Scan for the cell matching the given text and deliver its (x, y) coordinate at center. 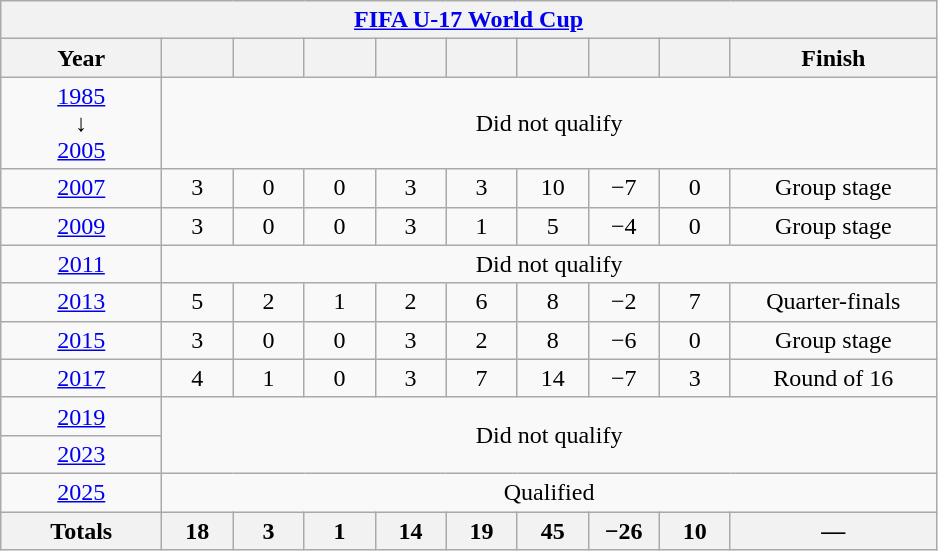
2011 (82, 264)
2015 (82, 340)
Finish (833, 58)
18 (198, 531)
— (833, 531)
Quarter-finals (833, 302)
2025 (82, 492)
4 (198, 378)
6 (482, 302)
FIFA U-17 World Cup (469, 20)
2009 (82, 226)
2019 (82, 416)
−6 (624, 340)
45 (552, 531)
−4 (624, 226)
Qualified (550, 492)
−26 (624, 531)
19 (482, 531)
Year (82, 58)
2017 (82, 378)
1985↓ 2005 (82, 123)
2023 (82, 454)
Totals (82, 531)
Round of 16 (833, 378)
2013 (82, 302)
−2 (624, 302)
2007 (82, 188)
